Return the [X, Y] coordinate for the center point of the cell that contains the specified text.  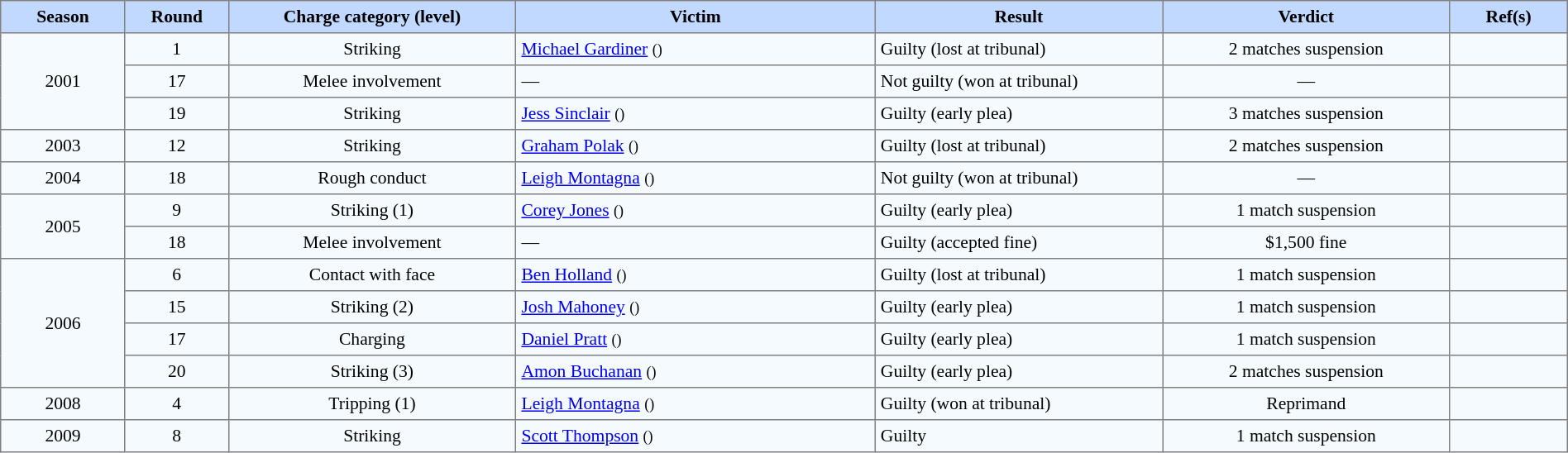
Corey Jones () [696, 210]
9 [177, 210]
Ref(s) [1508, 17]
Graham Polak () [696, 145]
Guilty (won at tribunal) [1019, 403]
12 [177, 145]
Striking (3) [372, 372]
Verdict [1307, 17]
$1,500 fine [1307, 243]
Striking (1) [372, 210]
2001 [63, 81]
2009 [63, 436]
15 [177, 308]
Josh Mahoney () [696, 308]
Reprimand [1307, 403]
Result [1019, 17]
Charge category (level) [372, 17]
6 [177, 274]
Season [63, 17]
Amon Buchanan () [696, 372]
8 [177, 436]
Guilty (accepted fine) [1019, 243]
2006 [63, 323]
20 [177, 372]
4 [177, 403]
2008 [63, 403]
1 [177, 50]
3 matches suspension [1307, 114]
2003 [63, 145]
Ben Holland () [696, 274]
2005 [63, 226]
Michael Gardiner () [696, 50]
Contact with face [372, 274]
Guilty [1019, 436]
Jess Sinclair () [696, 114]
Tripping (1) [372, 403]
Victim [696, 17]
Charging [372, 339]
Round [177, 17]
Scott Thompson () [696, 436]
Daniel Pratt () [696, 339]
Striking (2) [372, 308]
Rough conduct [372, 179]
2004 [63, 179]
19 [177, 114]
